For the text-containing cell, return its midpoint in [X, Y] coordinate format. 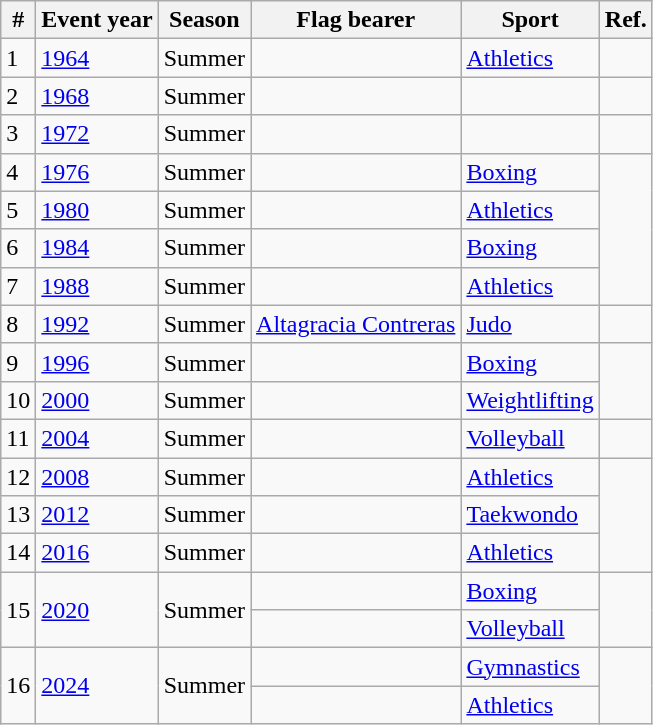
15 [18, 610]
6 [18, 248]
Sport [530, 20]
2024 [97, 686]
16 [18, 686]
Taekwondo [530, 515]
# [18, 20]
10 [18, 400]
1996 [97, 362]
1968 [97, 96]
Judo [530, 324]
11 [18, 438]
1984 [97, 248]
12 [18, 477]
1980 [97, 210]
Weightlifting [530, 400]
3 [18, 134]
2008 [97, 477]
Flag bearer [356, 20]
Ref. [626, 20]
2004 [97, 438]
2 [18, 96]
2000 [97, 400]
7 [18, 286]
5 [18, 210]
Event year [97, 20]
Altagracia Contreras [356, 324]
2016 [97, 553]
2020 [97, 610]
14 [18, 553]
1988 [97, 286]
1992 [97, 324]
8 [18, 324]
4 [18, 172]
1 [18, 58]
2012 [97, 515]
1972 [97, 134]
9 [18, 362]
Gymnastics [530, 667]
1964 [97, 58]
13 [18, 515]
1976 [97, 172]
Season [204, 20]
